Scan for the cell matching the given text and deliver its [X, Y] coordinate at center. 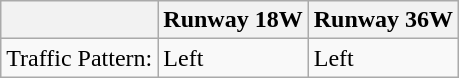
Runway 18W [233, 20]
Traffic Pattern: [80, 58]
Runway 36W [383, 20]
